Output the [X, Y] coordinate of the center of the cell containing the given text.  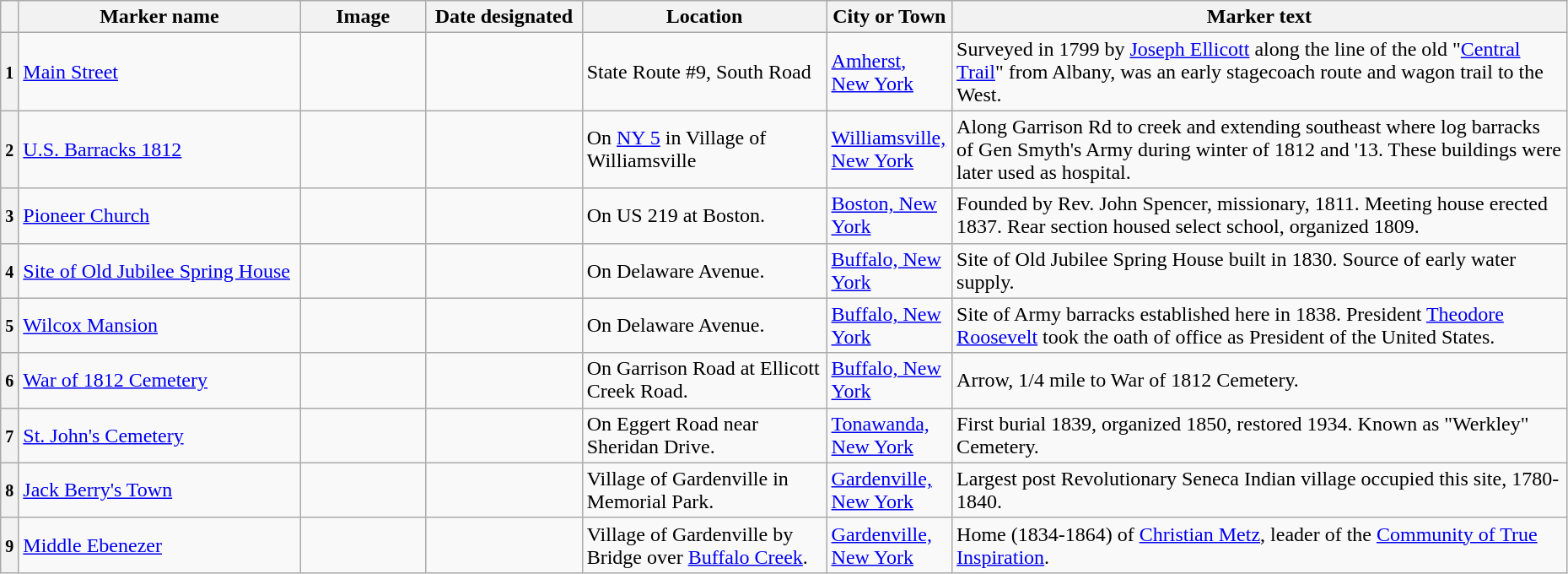
Home (1834-1864) of Christian Metz, leader of the Community of True Inspiration. [1260, 545]
City or Town [889, 17]
Arrow, 1/4 mile to War of 1812 Cemetery. [1260, 380]
6 [10, 380]
Wilcox Mansion [159, 326]
Boston, New York [889, 216]
Williamsville, New York [889, 149]
Middle Ebenezer [159, 545]
Founded by Rev. John Spencer, missionary, 1811. Meeting house erected 1837. Rear section housed select school, organized 1809. [1260, 216]
Largest post Revolutionary Seneca Indian village occupied this site, 1780-1840. [1260, 490]
7 [10, 436]
Site of Old Jubilee Spring House [159, 270]
Tonawanda, New York [889, 436]
Site of Army barracks established here in 1838. President Theodore Roosevelt took the oath of office as President of the United States. [1260, 326]
Amherst, New York [889, 72]
Location [704, 17]
3 [10, 216]
5 [10, 326]
Marker name [159, 17]
St. John's Cemetery [159, 436]
Main Street [159, 72]
Village of Gardenville in Memorial Park. [704, 490]
War of 1812 Cemetery [159, 380]
Marker text [1260, 17]
Pioneer Church [159, 216]
8 [10, 490]
Village of Gardenville by Bridge over Buffalo Creek. [704, 545]
4 [10, 270]
Date designated [504, 17]
Site of Old Jubilee Spring House built in 1830. Source of early water supply. [1260, 270]
On Garrison Road at Ellicott Creek Road. [704, 380]
Jack Berry's Town [159, 490]
On Eggert Road near Sheridan Drive. [704, 436]
1 [10, 72]
9 [10, 545]
Image [363, 17]
2 [10, 149]
U.S. Barracks 1812 [159, 149]
On NY 5 in Village of Williamsville [704, 149]
State Route #9, South Road [704, 72]
Surveyed in 1799 by Joseph Ellicott along the line of the old "Central Trail" from Albany, was an early stagecoach route and wagon trail to the West. [1260, 72]
On US 219 at Boston. [704, 216]
First burial 1839, organized 1850, restored 1934. Known as "Werkley" Cemetery. [1260, 436]
